Detect which cell encompasses the target text, then output its [X, Y] center coordinate. 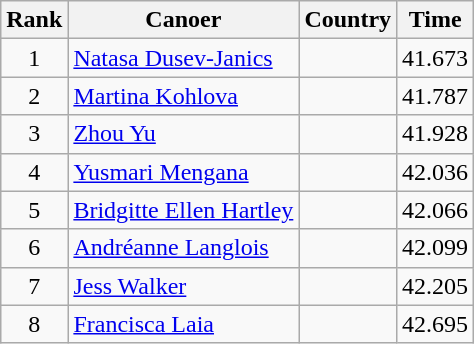
Natasa Dusev-Janics [184, 58]
Jess Walker [184, 286]
Francisca Laia [184, 324]
42.695 [436, 324]
Martina Kohlova [184, 96]
4 [34, 172]
42.205 [436, 286]
42.036 [436, 172]
Time [436, 20]
6 [34, 248]
42.066 [436, 210]
42.099 [436, 248]
2 [34, 96]
1 [34, 58]
Yusmari Mengana [184, 172]
5 [34, 210]
41.928 [436, 134]
8 [34, 324]
41.787 [436, 96]
7 [34, 286]
3 [34, 134]
Andréanne Langlois [184, 248]
Bridgitte Ellen Hartley [184, 210]
41.673 [436, 58]
Zhou Yu [184, 134]
Rank [34, 20]
Canoer [184, 20]
Country [348, 20]
